Extract the (X, Y) coordinate from the center of the cell holding the provided text.  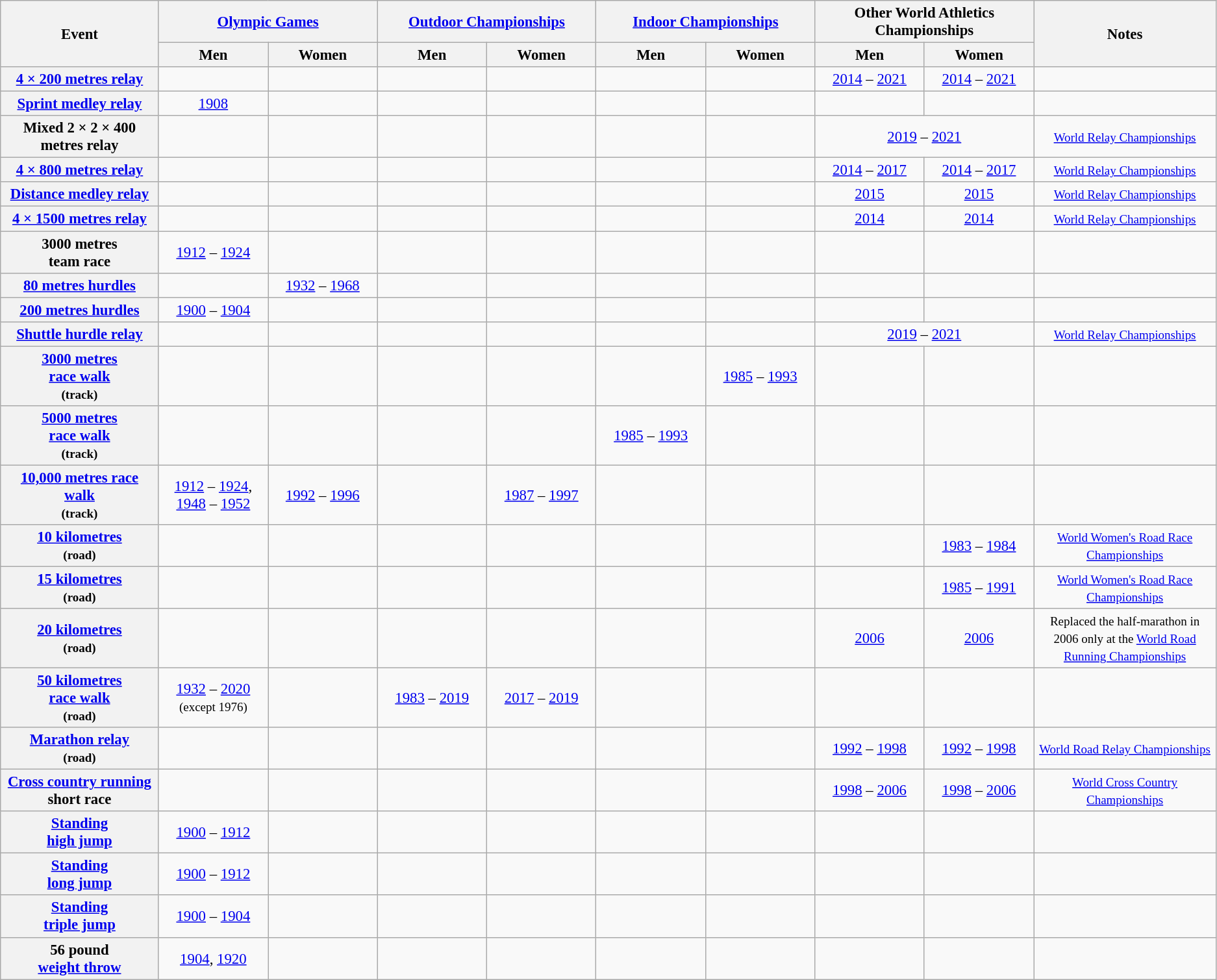
Outdoor Championships (487, 22)
3000 metres race walk(track) (79, 376)
Indoor Championships (705, 22)
Standing triple jump (79, 917)
4 × 800 metres relay (79, 170)
3000 metres team race (79, 252)
Notes (1125, 34)
Sprint medley relay (79, 104)
200 metres hurdles (79, 310)
4 × 1500 metres relay (79, 219)
56 pound weight throw (79, 959)
80 metres hurdles (79, 285)
World Road Relay Championships (1125, 748)
Cross country running short race (79, 791)
1932 – 1968 (323, 285)
1904, 1920 (213, 959)
2017 – 2019 (541, 698)
Standing long jump (79, 874)
Other World Athletics Championships (925, 22)
1983 – 2019 (432, 698)
World Cross Country Championships (1125, 791)
20 kilometres (road) (79, 638)
4 × 200 metres relay (79, 79)
1932 – 2020 (except 1976) (213, 698)
Replaced the half-marathon in 2006 only at the World Road Running Championships (1125, 638)
10 kilometres (road) (79, 546)
1992 – 1996 (323, 495)
1912 – 1924 (213, 252)
50 kilometres race walk (road) (79, 698)
15 kilometres (road) (79, 587)
Mixed 2 × 2 × 400 metres relay (79, 136)
1908 (213, 104)
Marathon relay (road) (79, 748)
Shuttle hurdle relay (79, 334)
1985 – 1991 (979, 587)
1987 – 1997 (541, 495)
10,000 metres race walk (track) (79, 495)
Event (79, 34)
Distance medley relay (79, 194)
1912 – 1924,1948 – 1952 (213, 495)
Olympic Games (268, 22)
5000 metres race walk (track) (79, 436)
Standing high jump (79, 833)
1983 – 1984 (979, 546)
